From the cell containing the given text, extract its center point as (X, Y) coordinate. 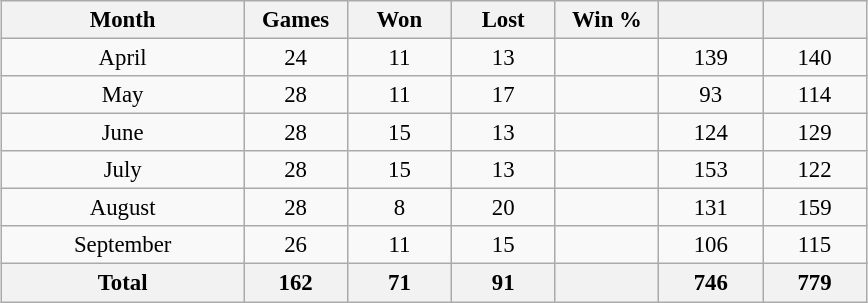
Total (123, 283)
Month (123, 20)
131 (711, 208)
June (123, 133)
Won (399, 20)
8 (399, 208)
129 (815, 133)
91 (503, 283)
779 (815, 283)
September (123, 245)
July (123, 170)
Games (296, 20)
159 (815, 208)
71 (399, 283)
24 (296, 57)
124 (711, 133)
April (123, 57)
26 (296, 245)
115 (815, 245)
Win % (607, 20)
122 (815, 170)
140 (815, 57)
139 (711, 57)
106 (711, 245)
93 (711, 95)
August (123, 208)
746 (711, 283)
Lost (503, 20)
162 (296, 283)
17 (503, 95)
114 (815, 95)
153 (711, 170)
May (123, 95)
20 (503, 208)
